Capture the cell that displays the provided text and extract its [x, y] central coordinate. 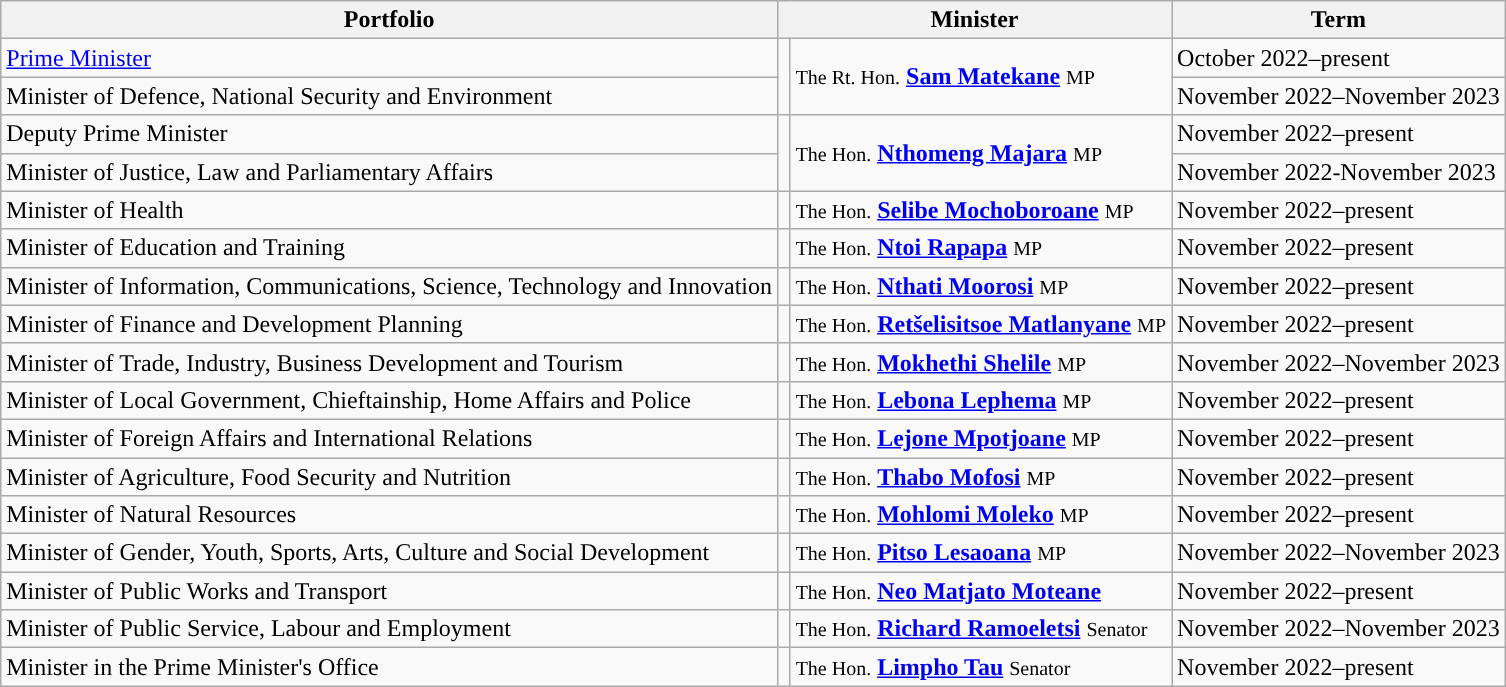
The Hon. Limpho Tau Senator [980, 667]
The Hon. Mokhethi Shelile MP [980, 362]
Minister of Finance and Development Planning [390, 324]
Minister of Education and Training [390, 248]
The Hon. Lebona Lephema MP [980, 400]
The Hon. Richard Ramoeletsi Senator [980, 629]
The Hon. Nthati Moorosi MP [980, 286]
Minister of Foreign Affairs and International Relations [390, 438]
The Hon. Mohlomi Moleko MP [980, 515]
Minister [975, 20]
The Hon. Nthomeng Majara MP [980, 153]
The Hon. Selibe Mochoboroane MP [980, 210]
The Hon. Neo Matjato Moteane [980, 591]
Minister of Health [390, 210]
Minister in the Prime Minister's Office [390, 667]
Minister of Defence, National Security and Environment [390, 96]
Minister of Trade, Industry, Business Development and Tourism [390, 362]
The Rt. Hon. Sam Matekane MP [980, 77]
The Hon. Lejone Mpotjoane MP [980, 438]
Minister of Justice, Law and Parliamentary Affairs [390, 172]
Deputy Prime Minister [390, 134]
Portfolio [390, 20]
Minister of Gender, Youth, Sports, Arts, Culture and Social Development [390, 553]
Minister of Public Service, Labour and Employment [390, 629]
The Hon. Pitso Lesaoana MP [980, 553]
November 2022-November 2023 [1339, 172]
Prime Minister [390, 58]
The Hon. Retšelisitsoe Matlanyane MP [980, 324]
October 2022–present [1339, 58]
Minister of Public Works and Transport [390, 591]
Minister of Agriculture, Food Security and Nutrition [390, 477]
The Hon. Ntoi Rapapa MP [980, 248]
Minister of Local Government, Chieftainship, Home Affairs and Police [390, 400]
Minister of Information, Communications, Science, Technology and Innovation [390, 286]
Term [1339, 20]
Minister of Natural Resources [390, 515]
The Hon. Thabo Mofosi MP [980, 477]
